Detect which cell encompasses the target text, then output its (x, y) center coordinate. 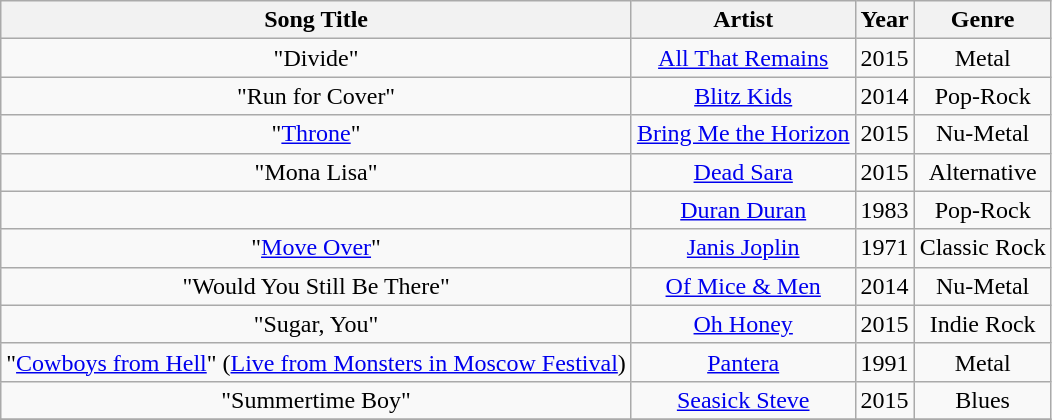
1971 (884, 248)
Artist (743, 20)
"Throne" (316, 134)
"Summertime Boy" (316, 400)
"Sugar, You" (316, 324)
1991 (884, 362)
"Would You Still Be There" (316, 286)
"Cowboys from Hell" (Live from Monsters in Moscow Festival) (316, 362)
"Move Over" (316, 248)
Blitz Kids (743, 96)
Duran Duran (743, 210)
Dead Sara (743, 172)
Indie Rock (982, 324)
"Run for Cover" (316, 96)
Of Mice & Men (743, 286)
Classic Rock (982, 248)
Alternative (982, 172)
Bring Me the Horizon (743, 134)
"Divide" (316, 58)
Oh Honey (743, 324)
Janis Joplin (743, 248)
"Mona Lisa" (316, 172)
Seasick Steve (743, 400)
1983 (884, 210)
Blues (982, 400)
Pantera (743, 362)
All That Remains (743, 58)
Genre (982, 20)
Year (884, 20)
Song Title (316, 20)
